Output the [x, y] coordinate of the center of the cell containing the given text.  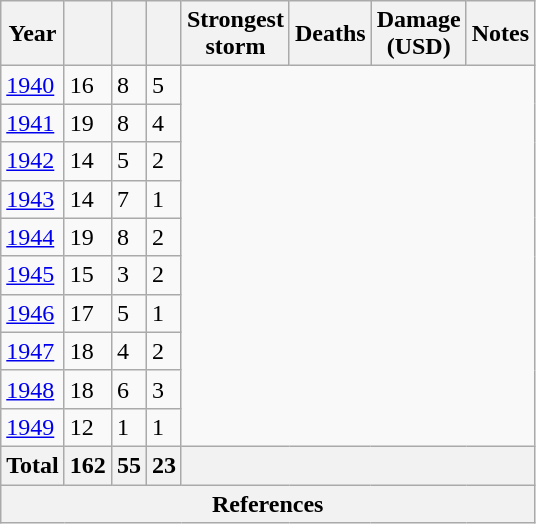
1944 [33, 237]
1945 [33, 275]
1947 [33, 351]
7 [128, 199]
Deaths [330, 34]
15 [88, 275]
162 [88, 465]
12 [88, 427]
55 [128, 465]
Strongeststorm [235, 34]
Year [33, 34]
6 [128, 389]
23 [164, 465]
1949 [33, 427]
Total [33, 465]
17 [88, 313]
1941 [33, 123]
References [268, 503]
16 [88, 85]
Notes [500, 34]
1942 [33, 161]
1940 [33, 85]
Damage(USD) [418, 34]
1943 [33, 199]
1948 [33, 389]
1946 [33, 313]
